Detect which cell encompasses the target text, then output its (X, Y) center coordinate. 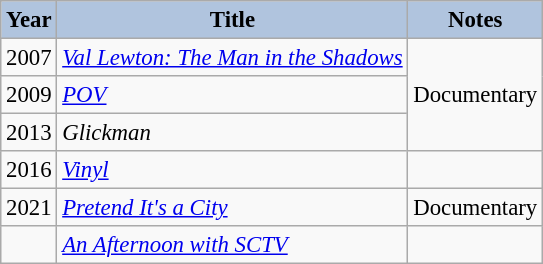
2021 (29, 208)
Pretend It's a City (232, 208)
Vinyl (232, 170)
2016 (29, 170)
Year (29, 20)
2007 (29, 58)
Val Lewton: The Man in the Shadows (232, 58)
Glickman (232, 133)
An Afternoon with SCTV (232, 245)
2013 (29, 133)
Notes (476, 20)
2009 (29, 95)
POV (232, 95)
Title (232, 20)
